Locate the cell with the specified text and output its (x, y) center coordinate. 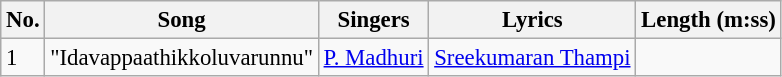
No. (23, 20)
Lyrics (532, 20)
Sreekumaran Thampi (532, 58)
Length (m:ss) (708, 20)
Singers (374, 20)
P. Madhuri (374, 58)
"Idavappaathikkoluvarunnu" (182, 58)
1 (23, 58)
Song (182, 20)
